Identify which cell holds the provided text, then report its (x, y) central coordinate. 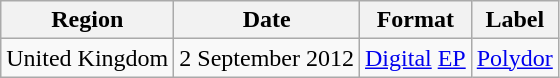
Polydor (514, 58)
Format (416, 20)
Region (88, 20)
United Kingdom (88, 58)
Date (267, 20)
Digital EP (416, 58)
Label (514, 20)
2 September 2012 (267, 58)
